Capture the cell that displays the provided text and extract its (x, y) central coordinate. 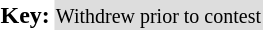
Withdrew prior to contest (158, 15)
